Detect which cell encompasses the target text, then output its [X, Y] center coordinate. 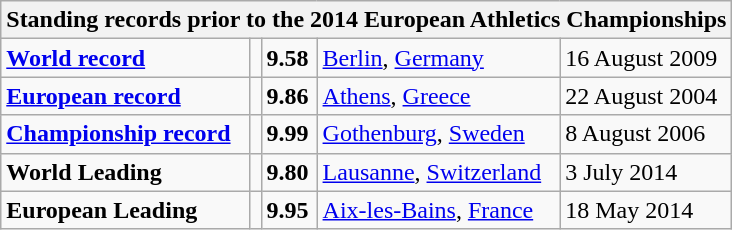
3 July 2014 [646, 172]
22 August 2004 [646, 96]
9.95 [289, 210]
Gothenburg, Sweden [438, 134]
16 August 2009 [646, 58]
Championship record [126, 134]
18 May 2014 [646, 210]
9.99 [289, 134]
9.80 [289, 172]
Athens, Greece [438, 96]
World Leading [126, 172]
Lausanne, Switzerland [438, 172]
9.86 [289, 96]
Aix-les-Bains, France [438, 210]
World record [126, 58]
European Leading [126, 210]
8 August 2006 [646, 134]
Berlin, Germany [438, 58]
Standing records prior to the 2014 European Athletics Championships [366, 20]
European record [126, 96]
9.58 [289, 58]
